Determine the [x, y] coordinate at the center of the cell enclosing the given text.  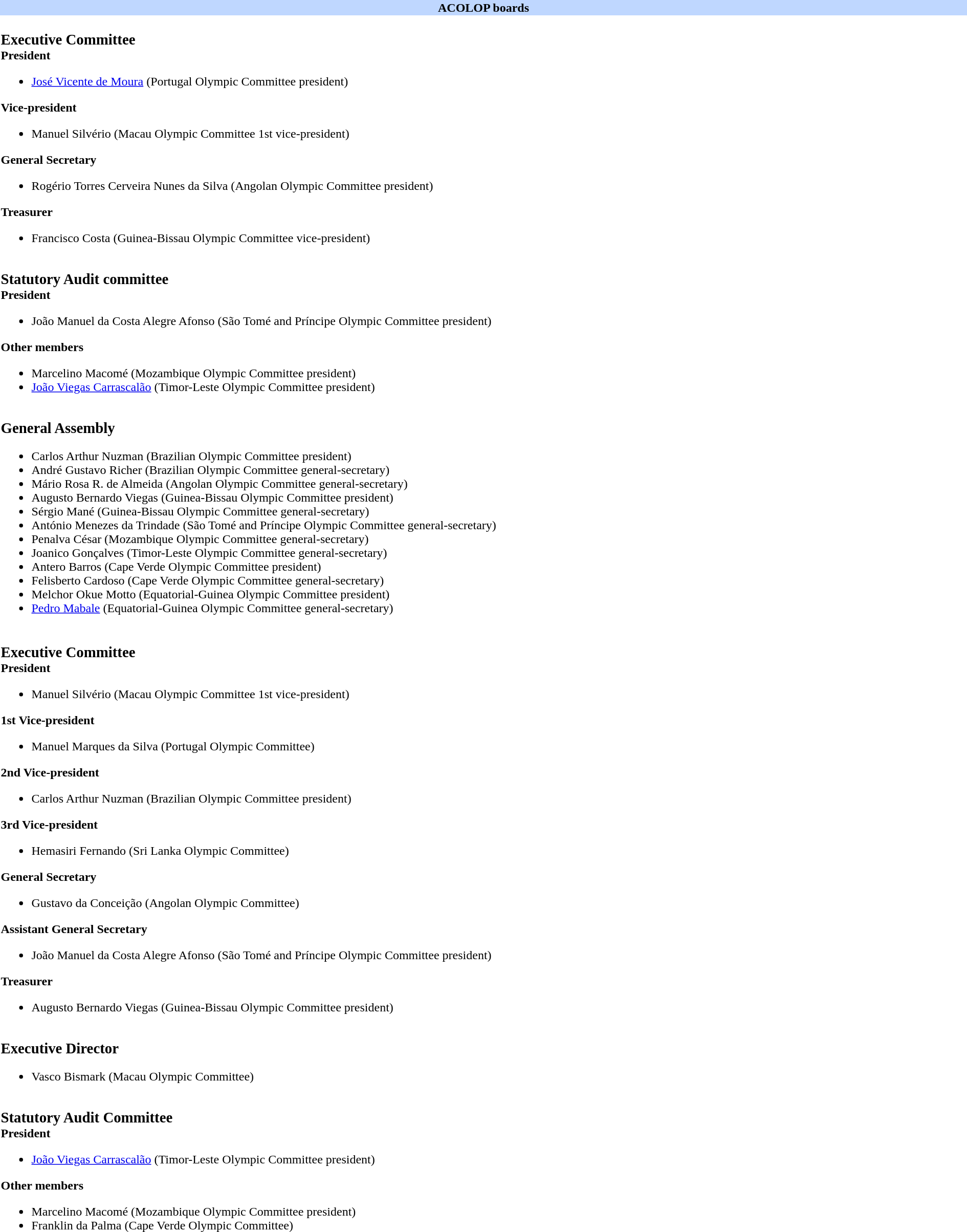
ACOLOP boards [484, 8]
